Find where the given text appears and provide that cell's center as [X, Y] coordinate. 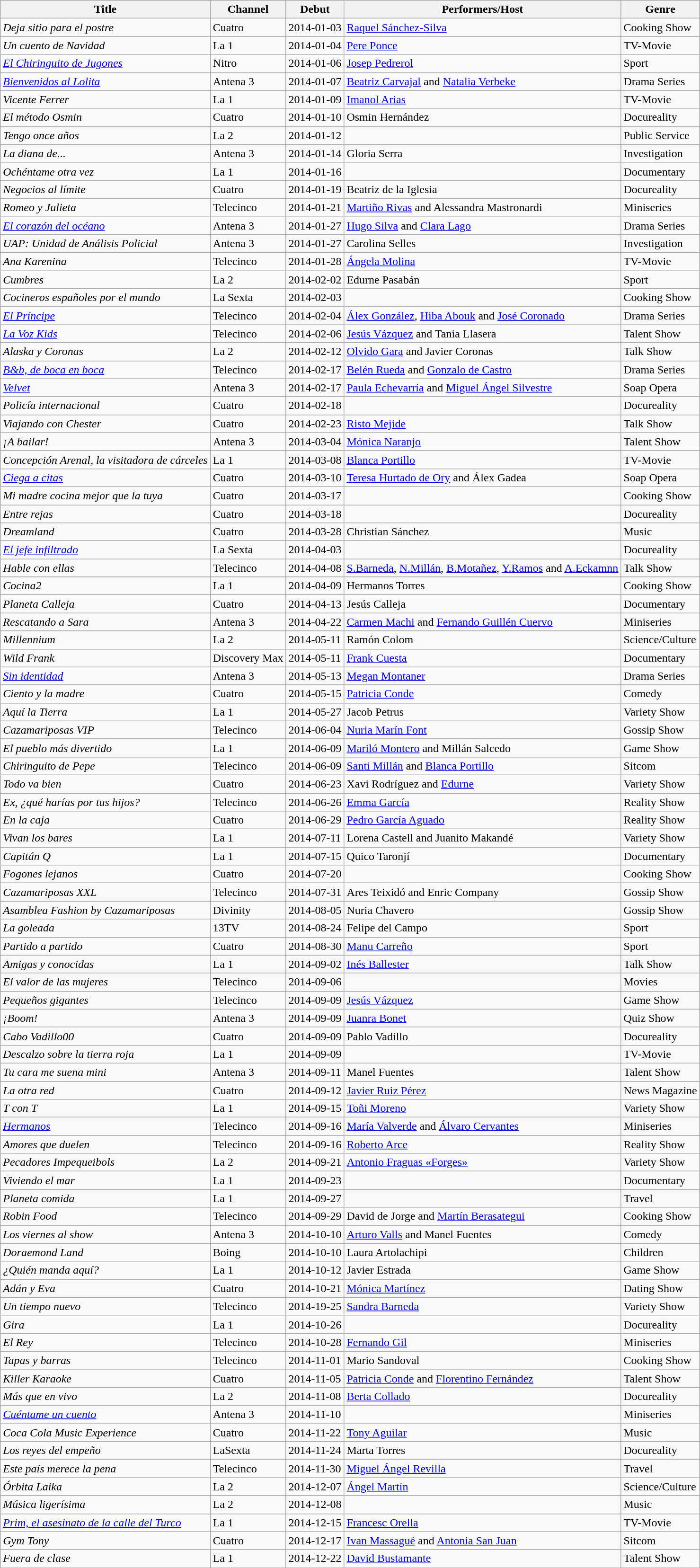
2014-04-08 [315, 568]
2014-07-15 [315, 856]
Genre [660, 9]
David de Jorge and Martín Berasategui [483, 1216]
Hermanos [105, 1126]
Martiño Rivas and Alessandra Mastronardi [483, 207]
Edurne Pasabán [483, 280]
13TV [248, 928]
2014-06-23 [315, 784]
Hugo Silva and Clara Lago [483, 226]
2014-12-17 [315, 1541]
María Valverde and Álvaro Cervantes [483, 1126]
Chiringuito de Pepe [105, 766]
2014-11-22 [315, 1433]
2014-06-26 [315, 802]
Cazamariposas VIP [105, 730]
Ciento y la madre [105, 694]
2014-05-13 [315, 676]
¿Quién manda aquí? [105, 1270]
2014-08-24 [315, 928]
Romeo y Julieta [105, 207]
Movies [660, 982]
Millennium [105, 640]
Public Service [660, 135]
Toñi Moreno [483, 1108]
Title [105, 9]
Performers/Host [483, 9]
Ángela Molina [483, 262]
2014-02-23 [315, 424]
2014-10-12 [315, 1270]
2014-09-02 [315, 964]
La diana de... [105, 153]
Patricia Conde and Florentino Fernández [483, 1379]
Pablo Vadillo [483, 1036]
Viajando con Chester [105, 424]
Mónica Naranjo [483, 442]
Sandra Barneda [483, 1306]
Jesús Calleja [483, 604]
UAP: Unidad de Análisis Policial [105, 244]
Emma García [483, 802]
Concepción Arenal, la visitadora de cárceles [105, 460]
Descalzo sobre la tierra roja [105, 1054]
2014-04-09 [315, 586]
2014-07-31 [315, 892]
T con T [105, 1108]
2014-12-22 [315, 1559]
2014-01-14 [315, 153]
Berta Collado [483, 1397]
2014-08-05 [315, 910]
Santi Millán and Blanca Portillo [483, 766]
Cocina2 [105, 586]
La Voz Kids [105, 334]
2014-09-21 [315, 1162]
2014-02-02 [315, 280]
2014-07-11 [315, 838]
Dreamland [105, 532]
Laura Artolachipi [483, 1252]
El jefe infiltrado [105, 550]
Sin identidad [105, 676]
Tengo once años [105, 135]
2014-01-03 [315, 27]
Velvet [105, 388]
2014-09-11 [315, 1072]
Negocios al límite [105, 189]
2014-01-19 [315, 189]
Amigas y conocidas [105, 964]
Tu cara me suena mini [105, 1072]
2014-19-25 [315, 1306]
2014-06-29 [315, 820]
Teresa Hurtado de Ory and Álex Gadea [483, 478]
2014-10-28 [315, 1342]
Arturo Valls and Manel Fuentes [483, 1234]
2014-03-10 [315, 478]
2014-11-10 [315, 1415]
Raquel Sánchez-Silva [483, 27]
Mario Sandoval [483, 1360]
2014-09-12 [315, 1090]
Pedro García Aguado [483, 820]
Capitán Q [105, 856]
2014-01-16 [315, 171]
Doraemond Land [105, 1252]
2014-01-12 [315, 135]
Pecadores Impequeibols [105, 1162]
Fernando Gil [483, 1342]
2014-10-21 [315, 1288]
2014-04-22 [315, 622]
Frank Cuesta [483, 658]
El corazón del océano [105, 226]
Órbita Laika [105, 1487]
2014-04-13 [315, 604]
Este país merece la pena [105, 1469]
Carmen Machi and Fernando Guillén Cuervo [483, 622]
Ex, ¿qué harías por tus hijos? [105, 802]
Javier Estrada [483, 1270]
2014-09-15 [315, 1108]
Cuéntame un cuento [105, 1415]
Xavi Rodríguez and Edurne [483, 784]
2014-11-08 [315, 1397]
2014-11-30 [315, 1469]
Manu Carreño [483, 946]
Música ligerísima [105, 1505]
Megan Montaner [483, 676]
Ramón Colom [483, 640]
Asamblea Fashion by Cazamariposas [105, 910]
La otra red [105, 1090]
2014-03-28 [315, 532]
Partido a partido [105, 946]
Manel Fuentes [483, 1072]
Imanol Arias [483, 99]
Ángel Martín [483, 1487]
2014-12-07 [315, 1487]
2014-02-04 [315, 316]
Vivan los bares [105, 838]
Álex González, Hiba Abouk and José Coronado [483, 316]
Fogones lejanos [105, 874]
2014-04-03 [315, 550]
2014-02-06 [315, 334]
Antonio Fraguas «Forges» [483, 1162]
El pueblo más divertido [105, 748]
Cazamariposas XXL [105, 892]
Debut [315, 9]
2014-03-17 [315, 496]
Beatriz Carvajal and Natalia Verbeke [483, 81]
2014-02-03 [315, 298]
Dating Show [660, 1288]
Risto Mejide [483, 424]
En la caja [105, 820]
2014-12-15 [315, 1523]
Hable con ellas [105, 568]
Tapas y barras [105, 1360]
2014-09-27 [315, 1198]
Entre rejas [105, 514]
2014-03-18 [315, 514]
Josep Pedrerol [483, 63]
Prim, el asesinato de la calle del Turco [105, 1523]
El método Osmin [105, 117]
2014-01-09 [315, 99]
2014-03-04 [315, 442]
2014-01-07 [315, 81]
2014-11-01 [315, 1360]
Paula Echevarría and Miguel Ángel Silvestre [483, 388]
2014-08-30 [315, 946]
Cabo Vadillo00 [105, 1036]
Belén Rueda and Gonzalo de Castro [483, 370]
Patricia Conde [483, 694]
2014-10-26 [315, 1324]
Pere Ponce [483, 45]
2014-07-20 [315, 874]
Boing [248, 1252]
Juanra Bonet [483, 1018]
Vicente Ferrer [105, 99]
Channel [248, 9]
El Rey [105, 1342]
2014-05-27 [315, 712]
¡Boom! [105, 1018]
Mi madre cocina mejor que la tuya [105, 496]
Lorena Castell and Juanito Makandé [483, 838]
El Príncipe [105, 316]
Quico Taronjí [483, 856]
Aquí la Tierra [105, 712]
El valor de las mujeres [105, 982]
Miguel Ángel Revilla [483, 1469]
Felipe del Campo [483, 928]
Divinity [248, 910]
2014-01-06 [315, 63]
Planeta comida [105, 1198]
El Chiringuito de Jugones [105, 63]
Olvido Gara and Javier Coronas [483, 352]
2014-12-08 [315, 1505]
2014-03-08 [315, 460]
Un tiempo nuevo [105, 1306]
Más que en vivo [105, 1397]
Ochéntame otra vez [105, 171]
Ciega a citas [105, 478]
Nuria Chavero [483, 910]
2014-09-29 [315, 1216]
Mónica Martínez [483, 1288]
Roberto Arce [483, 1144]
Jesús Vázquez [483, 1000]
Javier Ruiz Pérez [483, 1090]
Nuria Marín Font [483, 730]
Osmin Hernández [483, 117]
2014-06-04 [315, 730]
Deja sitio para el postre [105, 27]
Policía internacional [105, 406]
Todo va bien [105, 784]
Inés Ballester [483, 964]
Tony Aguilar [483, 1433]
Cocineros españoles por el mundo [105, 298]
2014-01-21 [315, 207]
2014-05-15 [315, 694]
Quiz Show [660, 1018]
Children [660, 1252]
Gloria Serra [483, 153]
Jacob Petrus [483, 712]
¡A bailar! [105, 442]
Nitro [248, 63]
Robin Food [105, 1216]
2014-01-28 [315, 262]
Ana Karenina [105, 262]
Amores que duelen [105, 1144]
Mariló Montero and Millán Salcedo [483, 748]
Discovery Max [248, 658]
Rescatando a Sara [105, 622]
B&b, de boca en boca [105, 370]
Christian Sánchez [483, 532]
2014-09-23 [315, 1180]
Coca Cola Music Experience [105, 1433]
2014-01-10 [315, 117]
2014-02-12 [315, 352]
Gym Tony [105, 1541]
Wild Frank [105, 658]
Killer Karaoke [105, 1379]
Gira [105, 1324]
La goleada [105, 928]
Blanca Portillo [483, 460]
Los viernes al show [105, 1234]
LaSexta [248, 1451]
2014-01-04 [315, 45]
Un cuento de Navidad [105, 45]
Alaska y Coronas [105, 352]
S.Barneda, N.Millán, B.Motañez, Y.Ramos and A.Eckamnn [483, 568]
2014-11-24 [315, 1451]
Marta Torres [483, 1451]
2014-09-06 [315, 982]
Fuera de clase [105, 1559]
Bienvenidos al Lolita [105, 81]
News Magazine [660, 1090]
Viviendo el mar [105, 1180]
Jesús Vázquez and Tania Llasera [483, 334]
Pequeños gigantes [105, 1000]
Planeta Calleja [105, 604]
Hermanos Torres [483, 586]
Adán y Eva [105, 1288]
2014-11-05 [315, 1379]
Ivan Massagué and Antonia San Juan [483, 1541]
Francesc Orella [483, 1523]
Los reyes del empeño [105, 1451]
Ares Teixidó and Enric Company [483, 892]
Cumbres [105, 280]
David Bustamante [483, 1559]
2014-02-18 [315, 406]
Carolina Selles [483, 244]
Beatriz de la Iglesia [483, 189]
